Capture the cell that displays the provided text and extract its [X, Y] central coordinate. 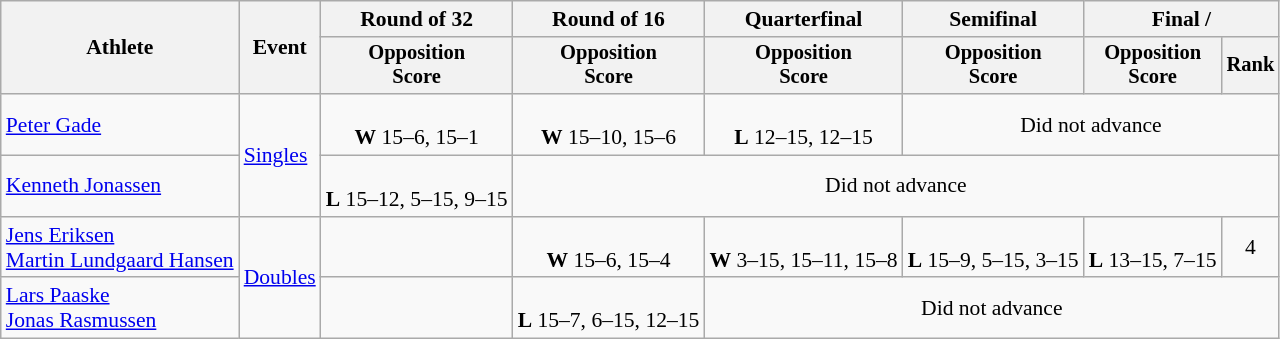
L 15–9, 5–15, 3–15 [994, 248]
Rank [1251, 66]
Quarterfinal [803, 19]
Final / [1182, 19]
Kenneth Jonassen [120, 186]
L 15–7, 6–15, 12–15 [609, 308]
W 3–15, 15–11, 15–8 [803, 248]
Semifinal [994, 19]
L 15–12, 5–15, 9–15 [417, 186]
Peter Gade [120, 124]
Singles [280, 155]
W 15–10, 15–6 [609, 124]
Lars PaaskeJonas Rasmussen [120, 308]
Round of 16 [609, 19]
L 13–15, 7–15 [1153, 248]
Event [280, 48]
Jens EriksenMartin Lundgaard Hansen [120, 248]
Doubles [280, 278]
L 12–15, 12–15 [803, 124]
W 15–6, 15–1 [417, 124]
Round of 32 [417, 19]
4 [1251, 248]
W 15–6, 15–4 [609, 248]
Athlete [120, 48]
